Capture the cell that displays the provided text and extract its (X, Y) central coordinate. 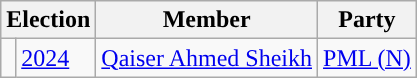
PML (N) (368, 58)
Qaiser Ahmed Sheikh (207, 58)
Member (207, 20)
Party (368, 20)
Election (48, 20)
2024 (56, 58)
